Find where the given text appears and provide that cell's center as [x, y] coordinate. 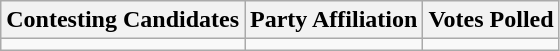
Party Affiliation [334, 20]
Contesting Candidates [123, 20]
Votes Polled [491, 20]
